For the text-containing cell, return its midpoint in [X, Y] coordinate format. 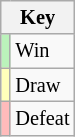
Win [42, 51]
Draw [42, 85]
Key [38, 17]
Defeat [42, 118]
